Search for the cell housing the specified text and yield its [x, y] center coordinate. 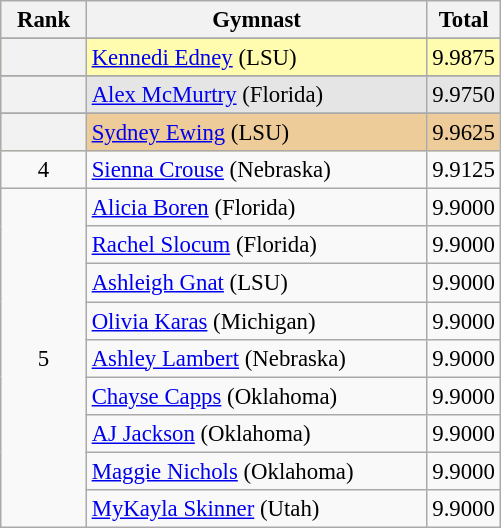
9.9750 [464, 95]
Alex McMurtry (Florida) [256, 95]
Chayse Capps (Oklahoma) [256, 396]
Olivia Karas (Michigan) [256, 321]
Rank [44, 20]
AJ Jackson (Oklahoma) [256, 433]
4 [44, 170]
MyKayla Skinner (Utah) [256, 509]
Alicia Boren (Florida) [256, 208]
Maggie Nichols (Oklahoma) [256, 471]
Rachel Slocum (Florida) [256, 245]
Total [464, 20]
Gymnast [256, 20]
9.9125 [464, 170]
5 [44, 358]
Sydney Ewing (LSU) [256, 133]
9.9875 [464, 58]
Ashley Lambert (Nebraska) [256, 358]
Ashleigh Gnat (LSU) [256, 283]
Sienna Crouse (Nebraska) [256, 170]
Kennedi Edney (LSU) [256, 58]
9.9625 [464, 133]
